Search for the cell housing the specified text and yield its [X, Y] center coordinate. 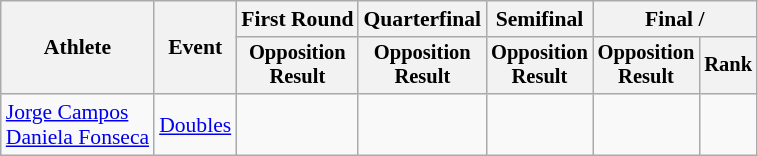
Rank [728, 66]
Final / [675, 19]
Athlete [78, 48]
Semifinal [540, 19]
First Round [297, 19]
Event [195, 48]
Jorge CamposDaniela Fonseca [78, 124]
Doubles [195, 124]
Quarterfinal [422, 19]
